Extract the [x, y] coordinate from the center of the cell holding the provided text.  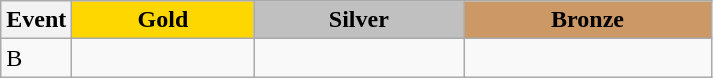
Event [36, 20]
B [36, 58]
Silver [359, 20]
Gold [163, 20]
Bronze [588, 20]
